Determine the [X, Y] coordinate at the center of the cell enclosing the given text.  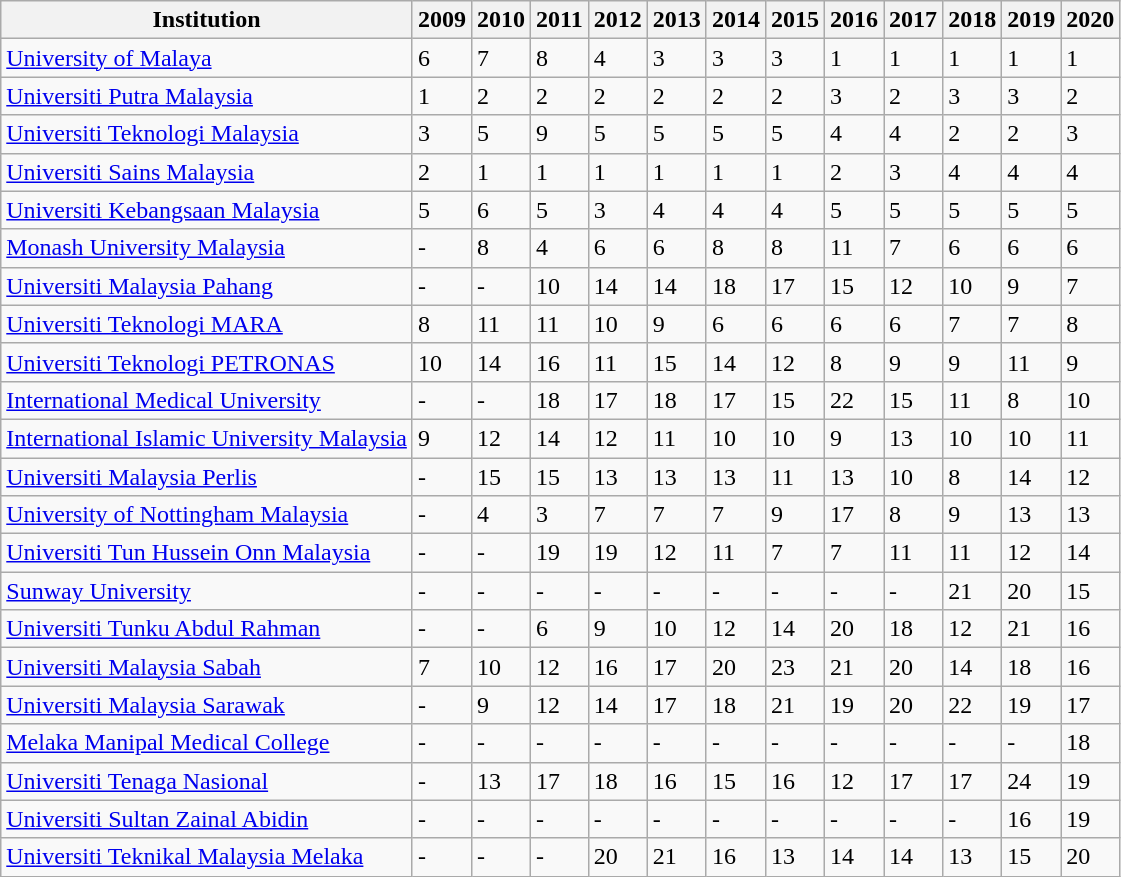
2014 [736, 20]
2018 [972, 20]
University of Malaya [207, 58]
Universiti Tunku Abdul Rahman [207, 629]
23 [794, 667]
Universiti Kebangsaan Malaysia [207, 210]
2020 [1090, 20]
Universiti Malaysia Pahang [207, 286]
Institution [207, 20]
2010 [500, 20]
Universiti Malaysia Sarawak [207, 705]
2013 [676, 20]
Universiti Teknologi MARA [207, 324]
Universiti Sultan Zainal Abidin [207, 819]
2019 [1032, 20]
Universiti Teknologi Malaysia [207, 134]
2012 [618, 20]
24 [1032, 781]
International Islamic University Malaysia [207, 438]
Universiti Putra Malaysia [207, 96]
University of Nottingham Malaysia [207, 515]
International Medical University [207, 400]
Melaka Manipal Medical College [207, 743]
Universiti Malaysia Sabah [207, 667]
Universiti Malaysia Perlis [207, 477]
Universiti Tenaga Nasional [207, 781]
2009 [442, 20]
Universiti Teknikal Malaysia Melaka [207, 857]
Universiti Tun Hussein Onn Malaysia [207, 553]
Monash University Malaysia [207, 248]
2011 [559, 20]
Universiti Teknologi PETRONAS [207, 362]
Sunway University [207, 591]
2017 [914, 20]
2016 [854, 20]
Universiti Sains Malaysia [207, 172]
2015 [794, 20]
